Pinpoint the cell where the given text exists, returning its [X, Y] midpoint coordinate. 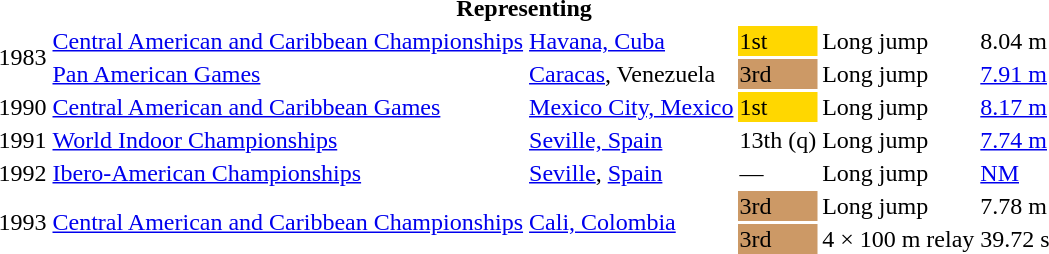
Caracas, Venezuela [632, 74]
Mexico City, Mexico [632, 107]
Ibero-American Championships [288, 173]
Central American and Caribbean Games [288, 107]
4 × 100 m relay [898, 239]
Cali, Colombia [632, 222]
Pan American Games [288, 74]
Havana, Cuba [632, 41]
World Indoor Championships [288, 140]
13th (q) [778, 140]
— [778, 173]
